Extract the [X, Y] coordinate from the center of the cell holding the provided text.  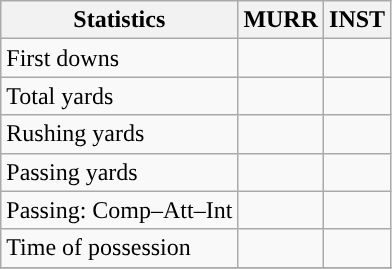
Total yards [120, 96]
Statistics [120, 20]
Rushing yards [120, 134]
INST [358, 20]
Time of possession [120, 248]
Passing yards [120, 172]
MURR [281, 20]
Passing: Comp–Att–Int [120, 210]
First downs [120, 58]
